From the cell containing the given text, extract its center point as (x, y) coordinate. 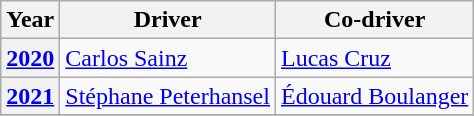
Édouard Boulanger (374, 96)
2020 (30, 58)
2021 (30, 96)
Lucas Cruz (374, 58)
Carlos Sainz (168, 58)
Year (30, 20)
Stéphane Peterhansel (168, 96)
Co-driver (374, 20)
Driver (168, 20)
